Extract the (X, Y) coordinate from the center of the cell holding the provided text.  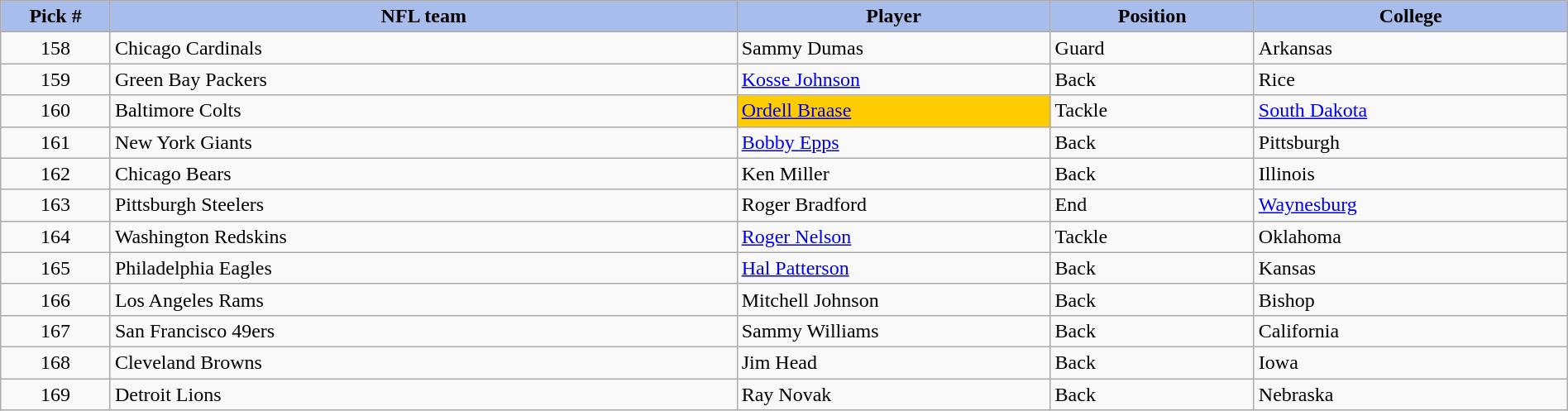
166 (56, 299)
Detroit Lions (423, 394)
Bishop (1411, 299)
Pittsburgh Steelers (423, 205)
South Dakota (1411, 111)
Cleveland Browns (423, 362)
Player (893, 17)
163 (56, 205)
California (1411, 331)
Position (1152, 17)
Ken Miller (893, 174)
Kansas (1411, 268)
164 (56, 237)
Guard (1152, 48)
Oklahoma (1411, 237)
Pittsburgh (1411, 142)
College (1411, 17)
Sammy Williams (893, 331)
169 (56, 394)
End (1152, 205)
159 (56, 79)
Washington Redskins (423, 237)
Chicago Bears (423, 174)
Iowa (1411, 362)
162 (56, 174)
161 (56, 142)
Philadelphia Eagles (423, 268)
Roger Bradford (893, 205)
Los Angeles Rams (423, 299)
Roger Nelson (893, 237)
Mitchell Johnson (893, 299)
Illinois (1411, 174)
Arkansas (1411, 48)
Rice (1411, 79)
Bobby Epps (893, 142)
Baltimore Colts (423, 111)
165 (56, 268)
167 (56, 331)
Ray Novak (893, 394)
New York Giants (423, 142)
168 (56, 362)
Pick # (56, 17)
San Francisco 49ers (423, 331)
Kosse Johnson (893, 79)
Sammy Dumas (893, 48)
160 (56, 111)
Hal Patterson (893, 268)
Ordell Braase (893, 111)
Jim Head (893, 362)
Chicago Cardinals (423, 48)
NFL team (423, 17)
Waynesburg (1411, 205)
Green Bay Packers (423, 79)
Nebraska (1411, 394)
158 (56, 48)
